Locate the cell with the specified text and output its [x, y] center coordinate. 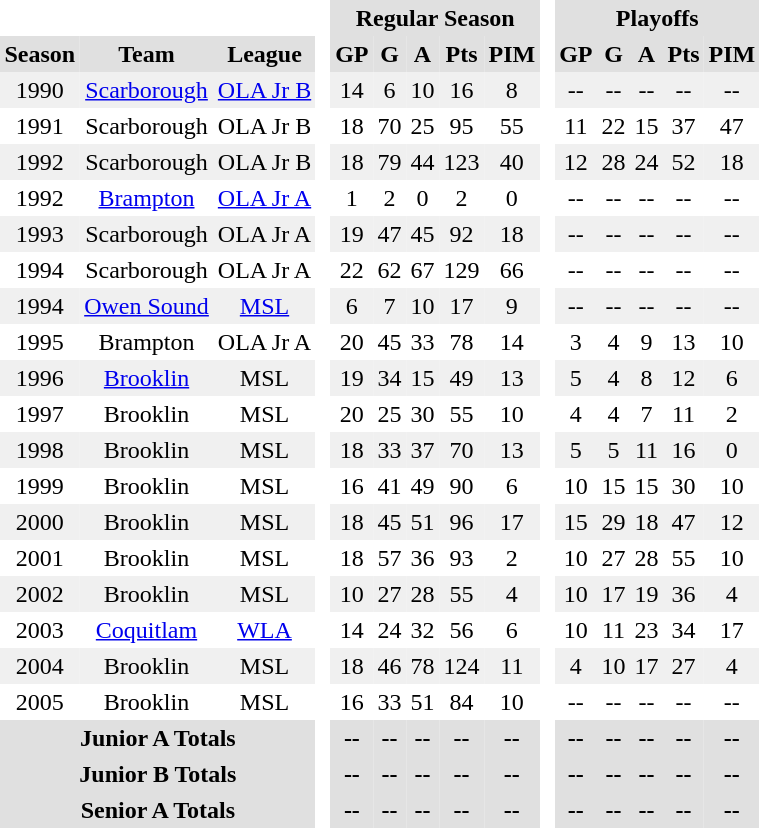
93 [462, 558]
84 [462, 702]
1990 [40, 90]
29 [614, 522]
92 [462, 234]
Coquitlam [147, 630]
2004 [40, 666]
3 [576, 342]
123 [462, 162]
56 [462, 630]
PIM [512, 54]
1991 [40, 126]
23 [646, 630]
Junior B Totals [158, 774]
Regular Season [436, 18]
Owen Sound [147, 306]
41 [390, 486]
1995 [40, 342]
1993 [40, 234]
WLA [264, 630]
67 [422, 270]
52 [684, 162]
129 [462, 270]
46 [390, 666]
Senior A Totals [158, 810]
62 [390, 270]
Team [147, 54]
1999 [40, 486]
2005 [40, 702]
96 [462, 522]
32 [422, 630]
40 [512, 162]
2001 [40, 558]
2002 [40, 594]
95 [462, 126]
66 [512, 270]
57 [390, 558]
Season [40, 54]
League [264, 54]
1 [352, 198]
44 [422, 162]
1997 [40, 414]
124 [462, 666]
2003 [40, 630]
1996 [40, 378]
79 [390, 162]
90 [462, 486]
Junior A Totals [158, 738]
1998 [40, 450]
2000 [40, 522]
